Extract the (x, y) coordinate from the center of the cell holding the provided text.  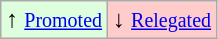
↑ Promoted (54, 20)
↓ Relegated (162, 20)
